Locate the cell with the specified text and output its (x, y) center coordinate. 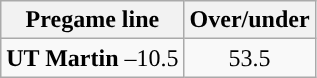
Pregame line (92, 20)
Over/under (250, 20)
53.5 (250, 58)
UT Martin –10.5 (92, 58)
